Identify which cell holds the provided text, then report its [x, y] central coordinate. 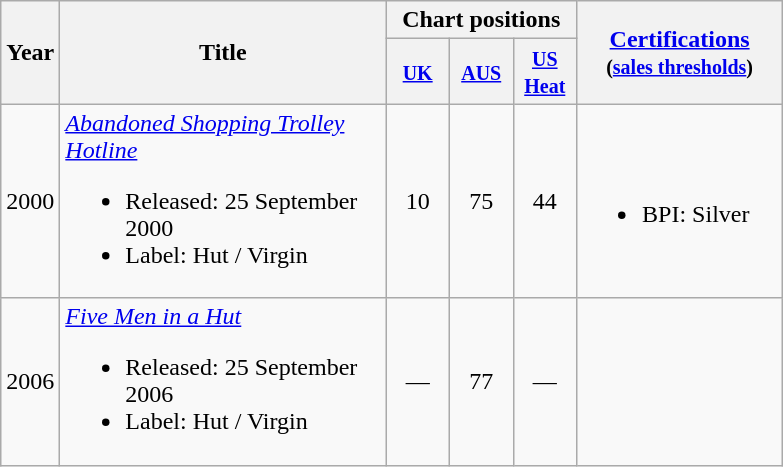
BPI: Silver [680, 201]
44 [545, 201]
UK [418, 72]
Year [30, 52]
AUS [481, 72]
Chart positions [482, 20]
US Heat [545, 72]
10 [418, 201]
77 [481, 382]
Five Men in a HutReleased: 25 September 2006Label: Hut / Virgin [223, 382]
2006 [30, 382]
75 [481, 201]
Abandoned Shopping Trolley HotlineReleased: 25 September 2000Label: Hut / Virgin [223, 201]
Title [223, 52]
2000 [30, 201]
Certifications(sales thresholds) [680, 52]
